Identify which cell holds the provided text, then report its (x, y) central coordinate. 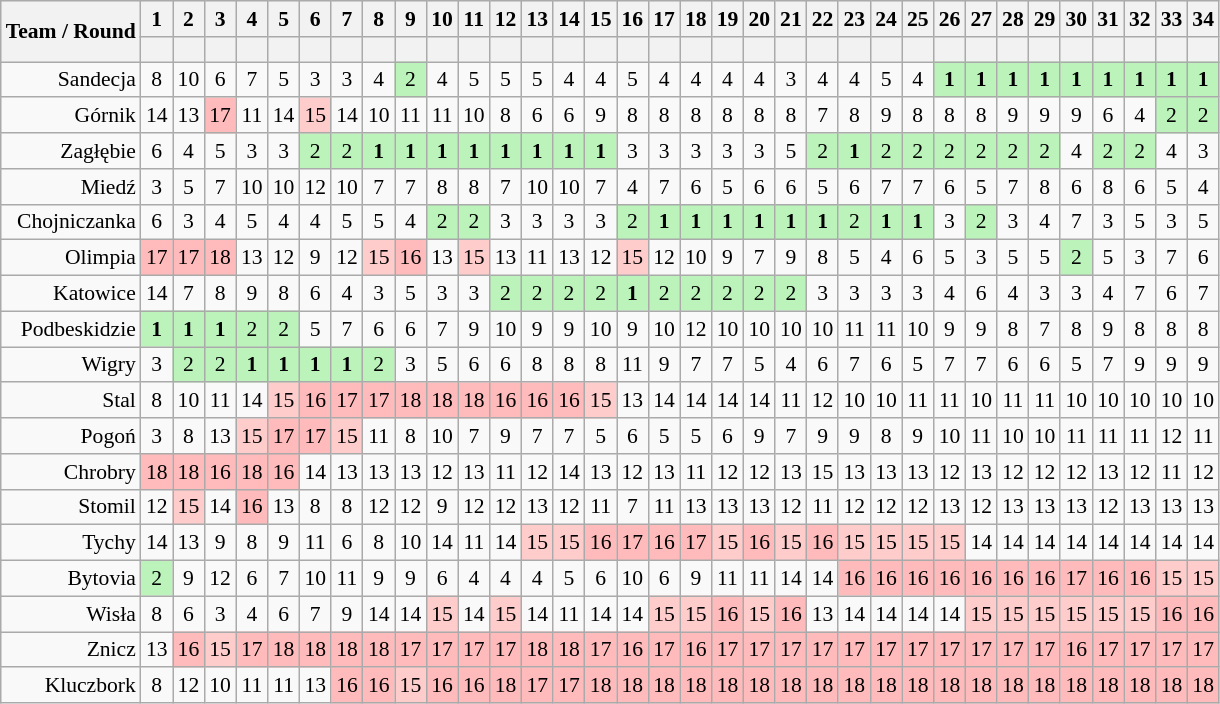
Wigry (71, 365)
30 (1076, 19)
Stal (71, 401)
Katowice (71, 294)
Wisła (71, 614)
Górnik (71, 116)
27 (981, 19)
Chrobry (71, 472)
33 (1172, 19)
Sandecja (71, 80)
24 (886, 19)
Stomil (71, 507)
25 (918, 19)
29 (1045, 19)
Olimpia (71, 258)
Team / Round (71, 32)
34 (1203, 19)
Bytovia (71, 579)
22 (823, 19)
Tychy (71, 543)
23 (854, 19)
Kluczbork (71, 686)
Chojniczanka (71, 222)
31 (1108, 19)
Miedź (71, 187)
Zagłębie (71, 151)
28 (1013, 19)
32 (1140, 19)
19 (728, 19)
Podbeskidzie (71, 329)
26 (950, 19)
Znicz (71, 650)
Pogoń (71, 436)
20 (759, 19)
21 (791, 19)
